From the cell containing the given text, extract its center point as (X, Y) coordinate. 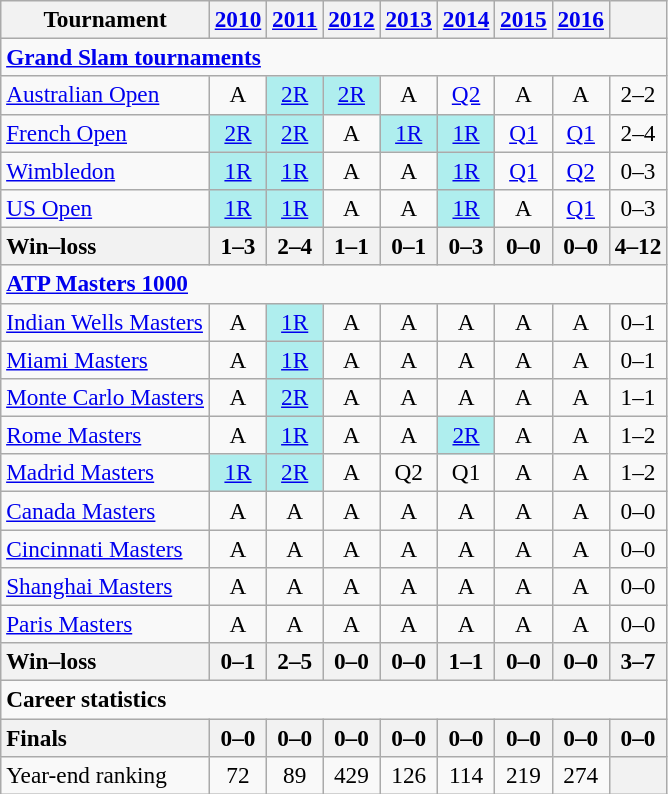
Miami Masters (106, 359)
Finals (106, 737)
Shanghai Masters (106, 586)
2–2 (638, 95)
Wimbledon (106, 170)
French Open (106, 133)
114 (466, 775)
429 (352, 775)
Rome Masters (106, 435)
2013 (408, 19)
2011 (295, 19)
Indian Wells Masters (106, 322)
US Open (106, 208)
2015 (524, 19)
2–5 (295, 662)
2016 (580, 19)
Monte Carlo Masters (106, 397)
3–7 (638, 662)
ATP Masters 1000 (334, 284)
Cincinnati Masters (106, 548)
Tournament (106, 19)
Career statistics (334, 699)
2014 (466, 19)
89 (295, 775)
2012 (352, 19)
Grand Slam tournaments (334, 57)
2010 (238, 19)
72 (238, 775)
4–12 (638, 246)
274 (580, 775)
Paris Masters (106, 624)
126 (408, 775)
219 (524, 775)
Year-end ranking (106, 775)
Canada Masters (106, 510)
Madrid Masters (106, 473)
1–3 (238, 246)
Australian Open (106, 95)
